Search for the cell housing the specified text and yield its [X, Y] center coordinate. 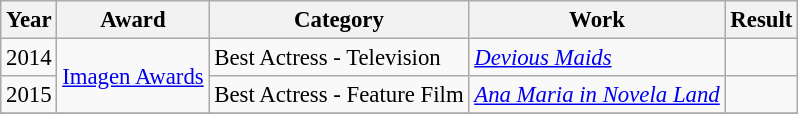
2014 [29, 58]
Category [339, 20]
Devious Maids [597, 58]
Imagen Awards [133, 76]
Best Actress - Television [339, 58]
Result [762, 20]
Ana Maria in Novela Land [597, 95]
Year [29, 20]
Work [597, 20]
2015 [29, 95]
Award [133, 20]
Best Actress - Feature Film [339, 95]
